Return the (X, Y) coordinate for the center point of the cell that contains the specified text.  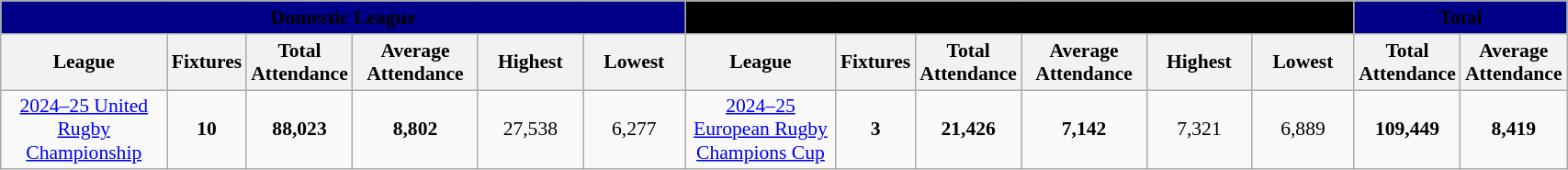
6,889 (1303, 130)
7,321 (1200, 130)
Total (1461, 17)
3 (875, 130)
8,802 (415, 130)
88,023 (299, 130)
6,277 (634, 130)
10 (207, 130)
109,449 (1407, 130)
8,419 (1514, 130)
7,142 (1084, 130)
Domestic League (344, 17)
21,426 (968, 130)
27,538 (531, 130)
2024–25 European Rugby Champions Cup (761, 130)
European Cup (1020, 17)
2024–25 United Rugby Championship (85, 130)
